Output the [X, Y] coordinate of the center of the cell containing the given text.  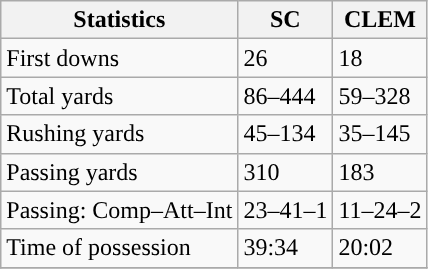
Passing yards [120, 172]
310 [286, 172]
35–145 [380, 134]
Passing: Comp–Att–Int [120, 210]
Time of possession [120, 248]
45–134 [286, 134]
59–328 [380, 96]
183 [380, 172]
11–24–2 [380, 210]
26 [286, 58]
SC [286, 20]
86–444 [286, 96]
23–41–1 [286, 210]
Rushing yards [120, 134]
CLEM [380, 20]
39:34 [286, 248]
Total yards [120, 96]
First downs [120, 58]
Statistics [120, 20]
18 [380, 58]
20:02 [380, 248]
